Provide the (x, y) coordinate of the cell's center where the given text is located.  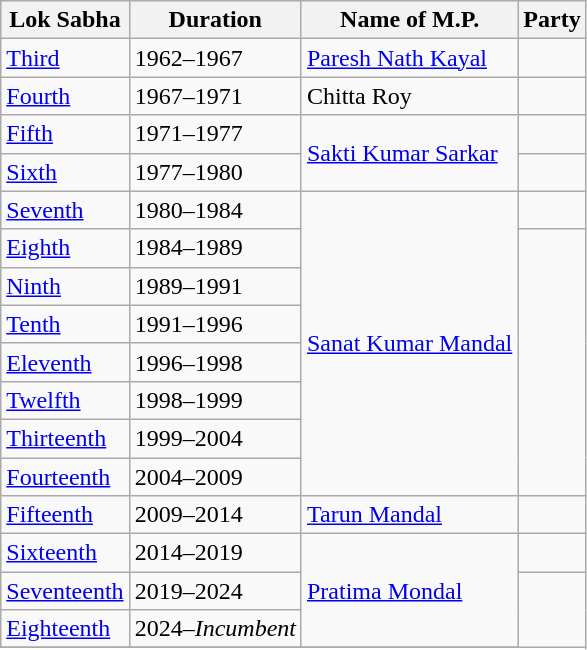
Fifth (65, 134)
Sixth (65, 172)
Seventh (65, 210)
Sixteenth (65, 553)
Party (552, 20)
Sanat Kumar Mandal (409, 343)
Seventeenth (65, 591)
1977–1980 (215, 172)
Fifteenth (65, 515)
1989–1991 (215, 286)
1967–1971 (215, 96)
2009–2014 (215, 515)
Fourteenth (65, 477)
Duration (215, 20)
Fourth (65, 96)
Chitta Roy (409, 96)
Pratima Mondal (409, 591)
2024–Incumbent (215, 629)
Thirteenth (65, 438)
Ninth (65, 286)
1999–2004 (215, 438)
Paresh Nath Kayal (409, 58)
Name of M.P. (409, 20)
Sakti Kumar Sarkar (409, 153)
Twelfth (65, 400)
1980–1984 (215, 210)
Eleventh (65, 362)
2014–2019 (215, 553)
1984–1989 (215, 248)
Eighth (65, 248)
Tarun Mandal (409, 515)
1962–1967 (215, 58)
2004–2009 (215, 477)
Lok Sabha (65, 20)
1998–1999 (215, 400)
Third (65, 58)
Eighteenth (65, 629)
1996–1998 (215, 362)
1971–1977 (215, 134)
2019–2024 (215, 591)
1991–1996 (215, 324)
Tenth (65, 324)
